Determine the [X, Y] coordinate at the center of the cell enclosing the given text.  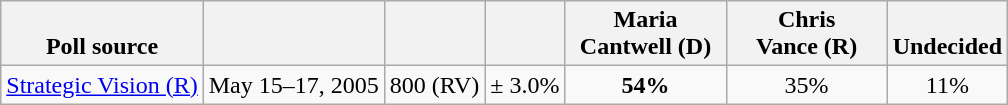
May 15–17, 2005 [294, 85]
800 (RV) [434, 85]
35% [806, 85]
Poll source [102, 34]
11% [947, 85]
54% [646, 85]
Strategic Vision (R) [102, 85]
Undecided [947, 34]
MariaCantwell (D) [646, 34]
± 3.0% [525, 85]
ChrisVance (R) [806, 34]
